Determine the (X, Y) coordinate at the center of the cell enclosing the given text.  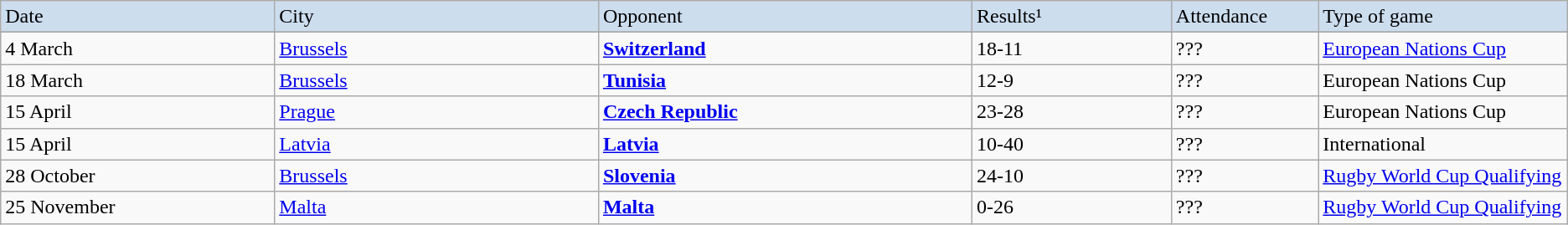
25 November (137, 207)
Opponent (785, 17)
18-11 (1071, 49)
23-28 (1071, 112)
Type of game (1442, 17)
12-9 (1071, 80)
24-10 (1071, 176)
City (437, 17)
Slovenia (785, 176)
Prague (437, 112)
Switzerland (785, 49)
4 March (137, 49)
Results¹ (1071, 17)
Tunisia (785, 80)
Date (137, 17)
28 October (137, 176)
18 March (137, 80)
Attendance (1245, 17)
10-40 (1071, 144)
International (1442, 144)
0-26 (1071, 207)
Czech Republic (785, 112)
